Return the (X, Y) coordinate for the center point of the cell that contains the specified text.  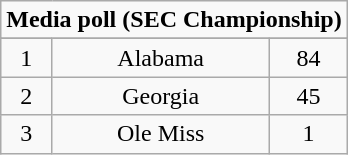
Ole Miss (161, 134)
Media poll (SEC Championship) (174, 20)
2 (26, 96)
45 (309, 96)
3 (26, 134)
Georgia (161, 96)
84 (309, 58)
Alabama (161, 58)
